For the text-containing cell, return its midpoint in [X, Y] coordinate format. 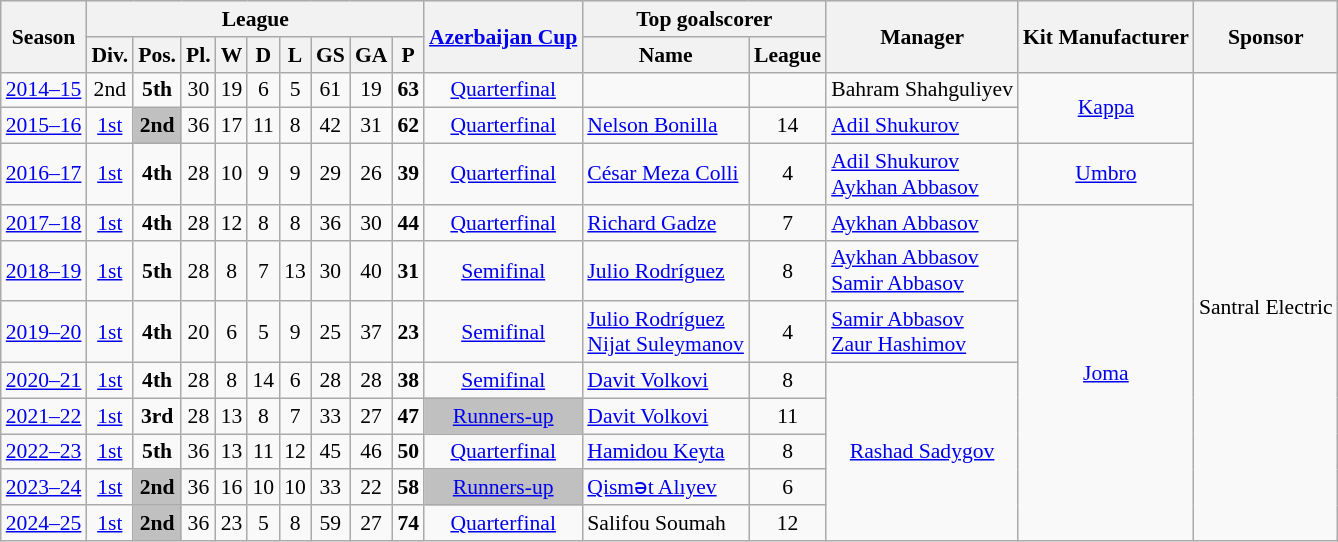
2017–18 [44, 223]
22 [372, 488]
2022–23 [44, 452]
Name [666, 55]
2016–17 [44, 174]
Qismət Alıyev [666, 488]
61 [330, 90]
Julio Rodríguez [666, 270]
P [408, 55]
Bahram Shahguliyev [922, 90]
50 [408, 452]
2024–25 [44, 523]
3rd [157, 416]
44 [408, 223]
Top goalscorer [704, 19]
L [295, 55]
Joma [1106, 373]
2020–21 [44, 381]
45 [330, 452]
Hamidou Keyta [666, 452]
74 [408, 523]
20 [198, 332]
2018–19 [44, 270]
29 [330, 174]
Kappa [1106, 108]
D [263, 55]
GS [330, 55]
W [232, 55]
16 [232, 488]
Manager [922, 36]
GA [372, 55]
Adil Shukurov Aykhan Abbasov [922, 174]
Santral Electric [1266, 306]
26 [372, 174]
Pl. [198, 55]
Samir Abbasov Zaur Hashimov [922, 332]
2015–16 [44, 126]
37 [372, 332]
25 [330, 332]
2023–24 [44, 488]
2014–15 [44, 90]
Div. [110, 55]
2019–20 [44, 332]
42 [330, 126]
Adil Shukurov [922, 126]
Pos. [157, 55]
63 [408, 90]
46 [372, 452]
Azerbaijan Cup [503, 36]
2021–22 [44, 416]
17 [232, 126]
47 [408, 416]
Nelson Bonilla [666, 126]
Kit Manufacturer [1106, 36]
40 [372, 270]
Sponsor [1266, 36]
Richard Gadze [666, 223]
Salifou Soumah [666, 523]
César Meza Colli [666, 174]
Aykhan Abbasov [922, 223]
Rashad Sadygov [922, 452]
Julio Rodríguez Nijat Suleymanov [666, 332]
58 [408, 488]
62 [408, 126]
38 [408, 381]
Season [44, 36]
39 [408, 174]
Umbro [1106, 174]
59 [330, 523]
Aykhan Abbasov Samir Abbasov [922, 270]
